Output the [X, Y] coordinate of the center of the cell containing the given text.  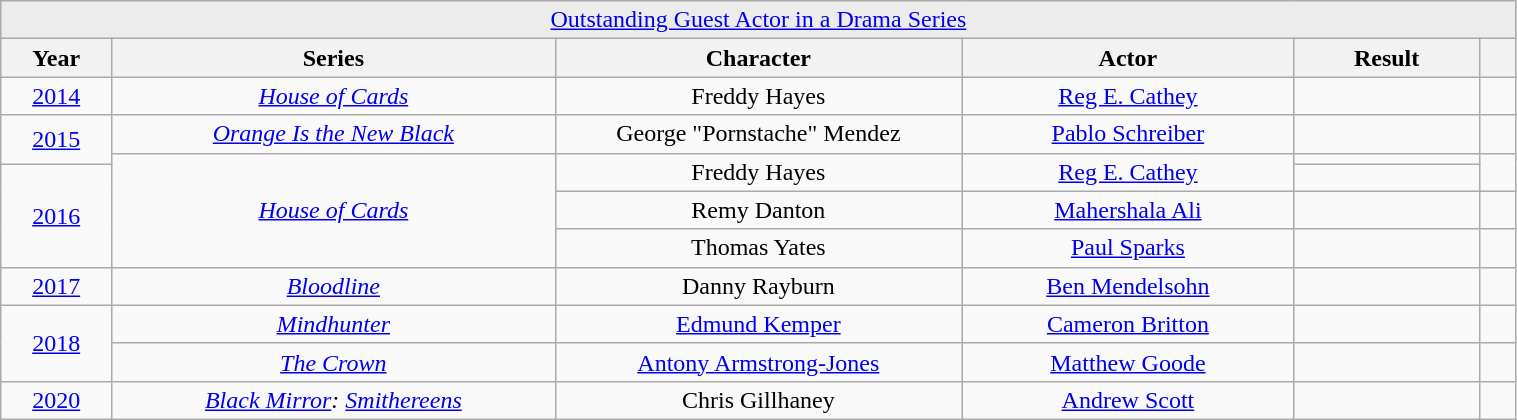
Edmund Kemper [758, 324]
Series [334, 58]
2018 [56, 343]
Orange Is the New Black [334, 134]
Andrew Scott [1128, 400]
The Crown [334, 362]
2016 [56, 216]
Paul Sparks [1128, 248]
Outstanding Guest Actor in a Drama Series [758, 20]
Bloodline [334, 286]
Matthew Goode [1128, 362]
Antony Armstrong-Jones [758, 362]
Result [1386, 58]
Year [56, 58]
Ben Mendelsohn [1128, 286]
Actor [1128, 58]
Remy Danton [758, 210]
2015 [56, 140]
Cameron Britton [1128, 324]
Character [758, 58]
Mahershala Ali [1128, 210]
Mindhunter [334, 324]
Black Mirror: Smithereens [334, 400]
2014 [56, 96]
Pablo Schreiber [1128, 134]
Chris Gillhaney [758, 400]
2020 [56, 400]
Danny Rayburn [758, 286]
2017 [56, 286]
George "Pornstache" Mendez [758, 134]
Thomas Yates [758, 248]
